Search for the cell housing the specified text and yield its (X, Y) center coordinate. 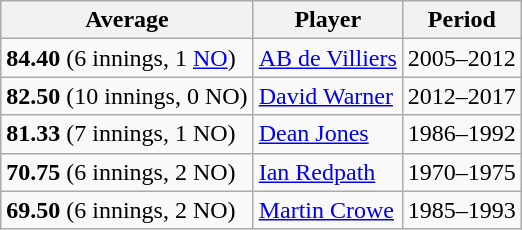
70.75 (6 innings, 2 NO) (127, 172)
AB de Villiers (328, 58)
2012–2017 (462, 96)
82.50 (10 innings, 0 NO) (127, 96)
81.33 (7 innings, 1 NO) (127, 134)
Average (127, 20)
Ian Redpath (328, 172)
2005–2012 (462, 58)
Martin Crowe (328, 210)
Player (328, 20)
1985–1993 (462, 210)
1986–1992 (462, 134)
84.40 (6 innings, 1 NO) (127, 58)
David Warner (328, 96)
Period (462, 20)
69.50 (6 innings, 2 NO) (127, 210)
Dean Jones (328, 134)
1970–1975 (462, 172)
